Provide the [X, Y] coordinate of the cell's center where the given text is located.  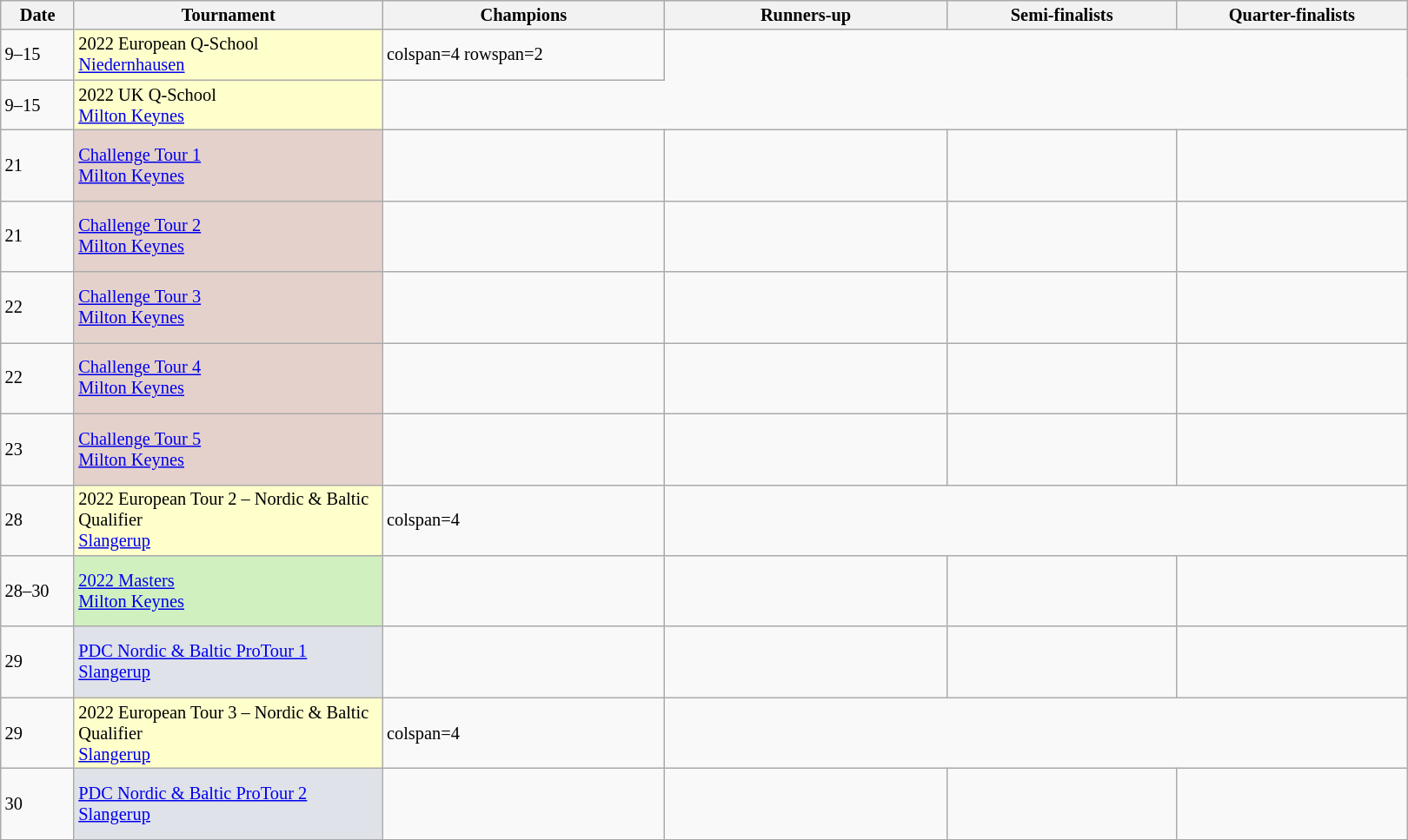
30 [38, 804]
PDC Nordic & Baltic ProTour 1 Slangerup [228, 662]
Challenge Tour 1 Milton Keynes [228, 165]
28 [38, 520]
Challenge Tour 2 Milton Keynes [228, 236]
2022 European Q-School Niedernhausen [228, 55]
2022 UK Q-School Milton Keynes [228, 105]
2022 Masters Milton Keynes [228, 591]
Challenge Tour 4 Milton Keynes [228, 378]
2022 European Tour 3 – Nordic & Baltic Qualifier Slangerup [228, 733]
colspan=4 rowspan=2 [523, 55]
PDC Nordic & Baltic ProTour 2 Slangerup [228, 804]
2022 European Tour 2 – Nordic & Baltic Qualifier Slangerup [228, 520]
Champions [523, 15]
28–30 [38, 591]
Runners-up [807, 15]
Semi-finalists [1062, 15]
Challenge Tour 3 Milton Keynes [228, 308]
Challenge Tour 5 Milton Keynes [228, 449]
Quarter-finalists [1292, 15]
23 [38, 449]
Date [38, 15]
Tournament [228, 15]
